Detect which cell encompasses the target text, then output its (x, y) center coordinate. 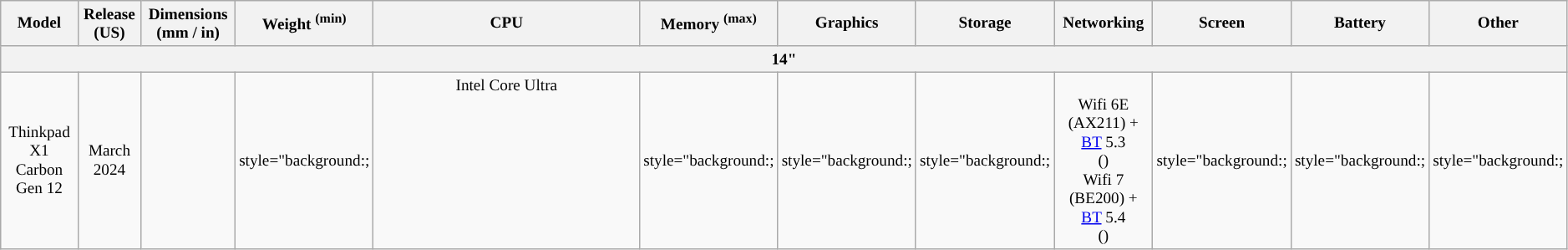
Battery (1360, 23)
Storage (984, 23)
Memory (max) (708, 23)
Intel Core Ultra (506, 161)
Screen (1221, 23)
Graphics (847, 23)
CPU (506, 23)
Release (US) (109, 23)
Dimensions (mm / in) (189, 23)
Networking (1104, 23)
Thinkpad X1 CarbonGen 12 (39, 161)
Model (39, 23)
Weight (min) (304, 23)
Other (1499, 23)
Wifi 6E (AX211) + BT 5.3 ()Wifi 7 (BE200) + BT 5.4 () (1104, 161)
14" (784, 59)
March 2024 (109, 161)
